Extract the (X, Y) coordinate from the center of the cell holding the provided text.  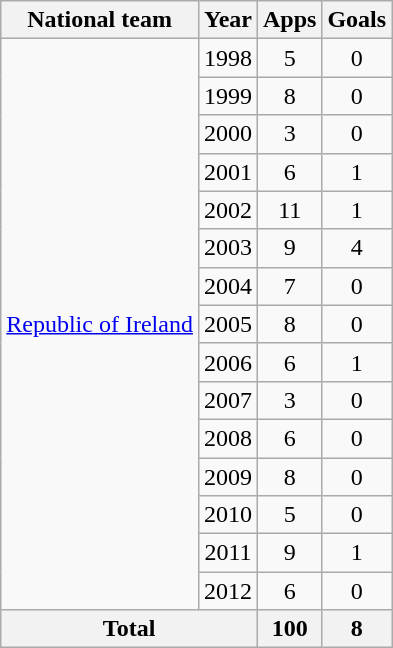
2005 (228, 324)
Year (228, 20)
2000 (228, 134)
Total (130, 629)
2003 (228, 248)
2004 (228, 286)
2007 (228, 400)
Republic of Ireland (100, 324)
100 (289, 629)
National team (100, 20)
2009 (228, 477)
2001 (228, 172)
1999 (228, 96)
Goals (357, 20)
2006 (228, 362)
4 (357, 248)
Apps (289, 20)
2012 (228, 591)
2010 (228, 515)
11 (289, 210)
2011 (228, 553)
7 (289, 286)
1998 (228, 58)
2008 (228, 438)
2002 (228, 210)
